Detect which cell encompasses the target text, then output its (X, Y) center coordinate. 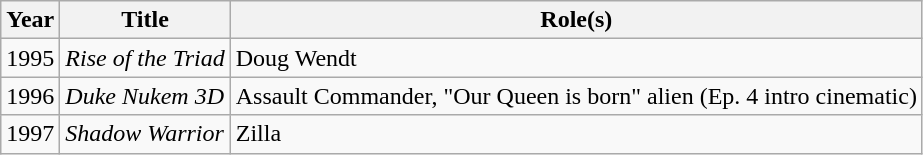
Shadow Warrior (145, 134)
Zilla (576, 134)
Doug Wendt (576, 58)
1997 (30, 134)
1996 (30, 96)
Assault Commander, "Our Queen is born" alien (Ep. 4 intro cinematic) (576, 96)
Role(s) (576, 20)
Rise of the Triad (145, 58)
Title (145, 20)
Duke Nukem 3D (145, 96)
1995 (30, 58)
Year (30, 20)
